From the cell containing the given text, extract its center point as (x, y) coordinate. 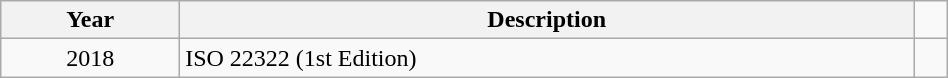
Description (547, 20)
2018 (90, 58)
Year (90, 20)
ISO 22322 (1st Edition) (547, 58)
